Search for the cell housing the specified text and yield its (X, Y) center coordinate. 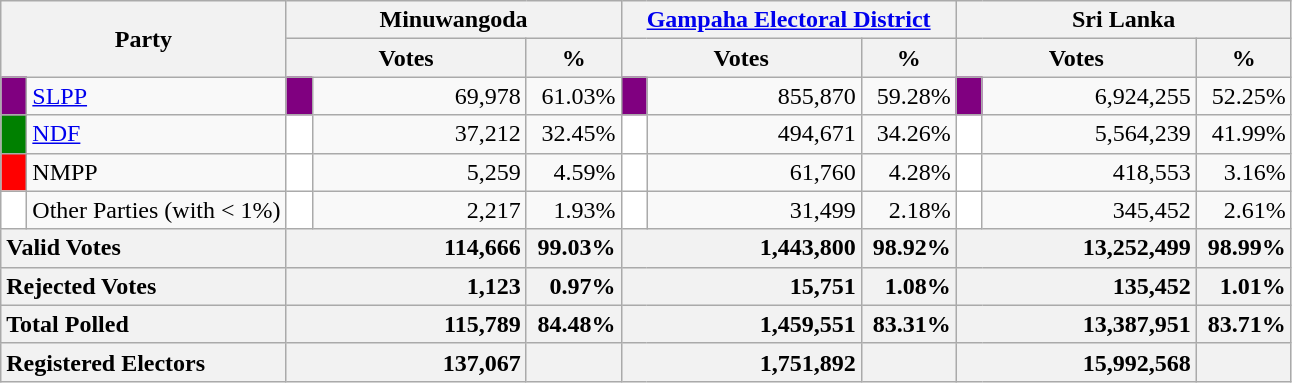
1.08% (908, 286)
1,459,551 (741, 324)
Party (144, 39)
Minuwangoda (454, 20)
0.97% (574, 286)
6,924,255 (1089, 96)
115,789 (406, 324)
NMPP (156, 172)
52.25% (1244, 96)
13,252,499 (1076, 248)
2.61% (1244, 210)
99.03% (574, 248)
1,123 (406, 286)
Gampaha Electoral District (788, 20)
Other Parties (with < 1%) (156, 210)
2,217 (419, 210)
1.93% (574, 210)
1,751,892 (741, 362)
Rejected Votes (144, 286)
41.99% (1244, 134)
61.03% (574, 96)
5,564,239 (1089, 134)
83.31% (908, 324)
4.59% (574, 172)
1,443,800 (741, 248)
4.28% (908, 172)
13,387,951 (1076, 324)
Valid Votes (144, 248)
69,978 (419, 96)
NDF (156, 134)
83.71% (1244, 324)
855,870 (754, 96)
98.99% (1244, 248)
34.26% (908, 134)
3.16% (1244, 172)
15,992,568 (1076, 362)
61,760 (754, 172)
Registered Electors (144, 362)
345,452 (1089, 210)
37,212 (419, 134)
5,259 (419, 172)
31,499 (754, 210)
Total Polled (144, 324)
494,671 (754, 134)
84.48% (574, 324)
59.28% (908, 96)
2.18% (908, 210)
1.01% (1244, 286)
15,751 (741, 286)
SLPP (156, 96)
418,553 (1089, 172)
32.45% (574, 134)
Sri Lanka (1124, 20)
137,067 (406, 362)
114,666 (406, 248)
135,452 (1076, 286)
98.92% (908, 248)
